Extract the [x, y] coordinate from the center of the cell holding the provided text.  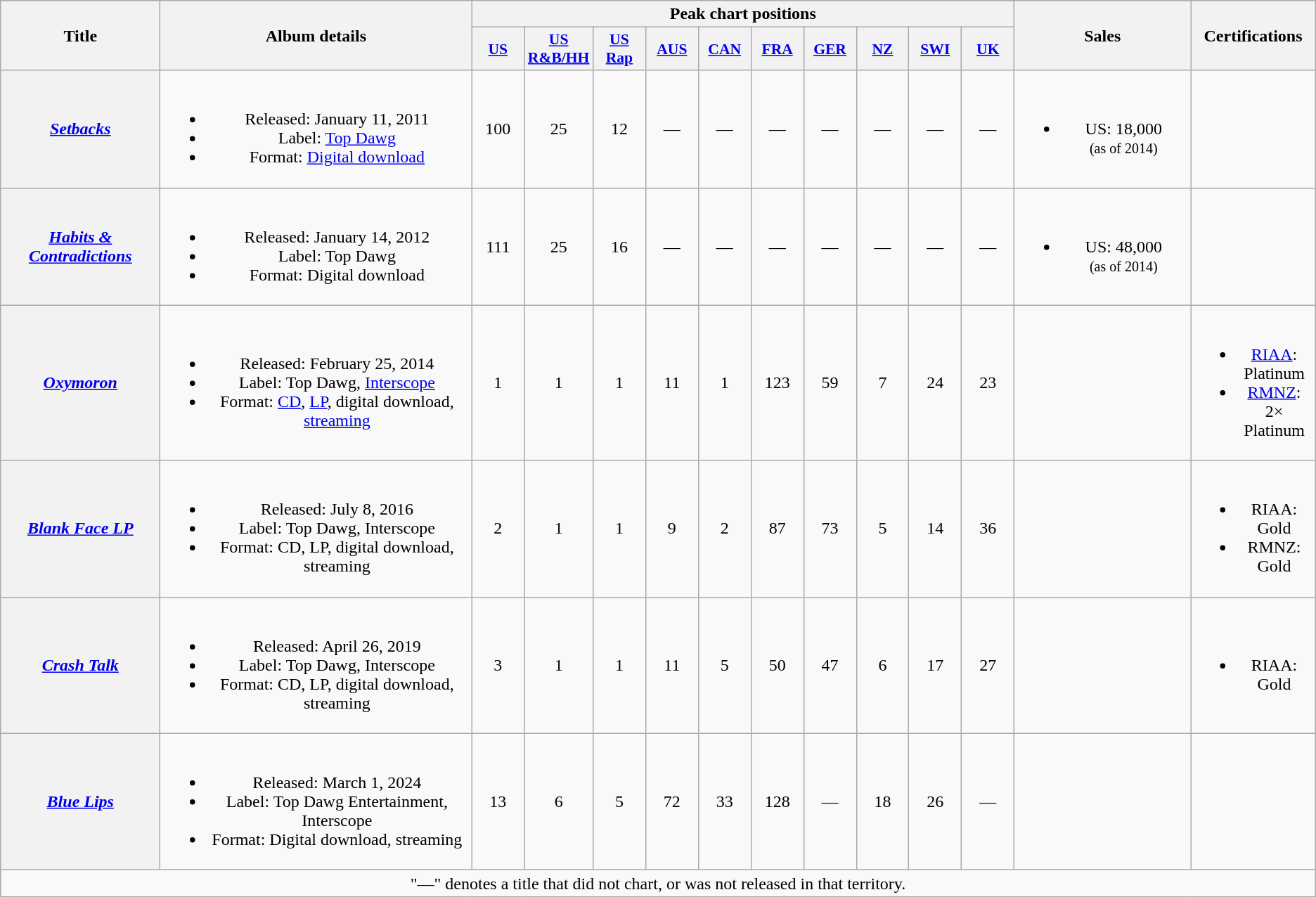
59 [830, 382]
26 [935, 801]
US Rap [619, 49]
Setbacks [80, 129]
Released: April 26, 2019Label: Top Dawg, InterscopeFormat: CD, LP, digital download, streaming [316, 665]
Released: January 14, 2012Label: Top DawgFormat: Digital download [316, 246]
CAN [724, 49]
36 [988, 529]
RIAA: Gold [1253, 665]
Blue Lips [80, 801]
Peak chart positions [743, 14]
Released: February 25, 2014Label: Top Dawg, InterscopeFormat: CD, LP, digital download, streaming [316, 382]
Habits & Contradictions [80, 246]
33 [724, 801]
US: 48,000(as of 2014) [1102, 246]
Blank Face LP [80, 529]
Released: March 1, 2024Label: Top Dawg Entertainment, InterscopeFormat: Digital download, streaming [316, 801]
Title [80, 35]
Album details [316, 35]
13 [498, 801]
GER [830, 49]
Oxymoron [80, 382]
RIAA: GoldRMNZ: Gold [1253, 529]
50 [778, 665]
UK [988, 49]
73 [830, 529]
Released: July 8, 2016Label: Top Dawg, InterscopeFormat: CD, LP, digital download, streaming [316, 529]
72 [672, 801]
16 [619, 246]
14 [935, 529]
123 [778, 382]
128 [778, 801]
3 [498, 665]
Sales [1102, 35]
18 [883, 801]
US [498, 49]
24 [935, 382]
AUS [672, 49]
17 [935, 665]
111 [498, 246]
"—" denotes a title that did not chart, or was not released in that territory. [658, 883]
US R&B/HH [559, 49]
47 [830, 665]
100 [498, 129]
9 [672, 529]
7 [883, 382]
Crash Talk [80, 665]
Released: January 11, 2011Label: Top DawgFormat: Digital download [316, 129]
SWI [935, 49]
FRA [778, 49]
NZ [883, 49]
12 [619, 129]
US: 18,000(as of 2014) [1102, 129]
Certifications [1253, 35]
23 [988, 382]
27 [988, 665]
RIAA: PlatinumRMNZ: 2× Platinum [1253, 382]
87 [778, 529]
